Output the (x, y) coordinate of the center of the cell containing the given text.  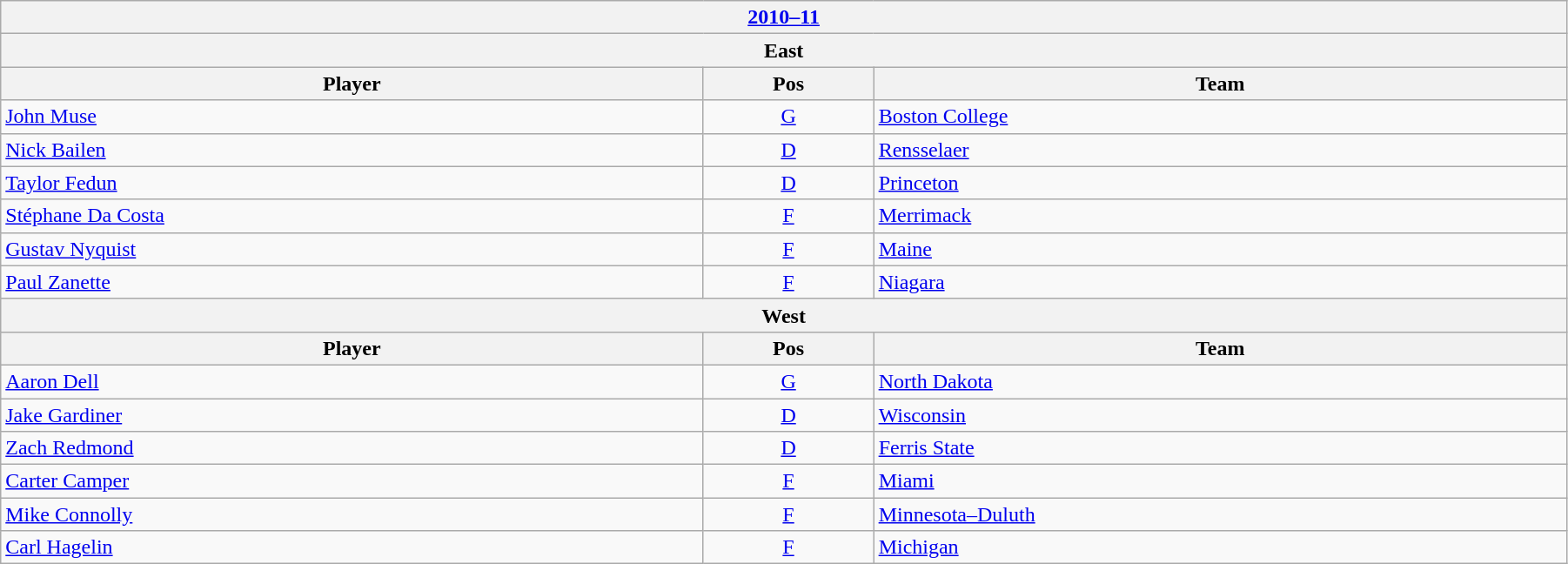
Jake Gardiner (352, 415)
Paul Zanette (352, 282)
Princeton (1220, 183)
Minnesota–Duluth (1220, 514)
Zach Redmond (352, 448)
John Muse (352, 117)
Wisconsin (1220, 415)
Carl Hagelin (352, 547)
Boston College (1220, 117)
East (784, 50)
Maine (1220, 249)
Gustav Nyquist (352, 249)
Stéphane Da Costa (352, 216)
Rensselaer (1220, 150)
North Dakota (1220, 381)
Niagara (1220, 282)
Mike Connolly (352, 514)
Ferris State (1220, 448)
West (784, 315)
Taylor Fedun (352, 183)
Merrimack (1220, 216)
2010–11 (784, 17)
Carter Camper (352, 481)
Aaron Dell (352, 381)
Nick Bailen (352, 150)
Miami (1220, 481)
Michigan (1220, 547)
